Return (x, y) of the center of cell containing provided text 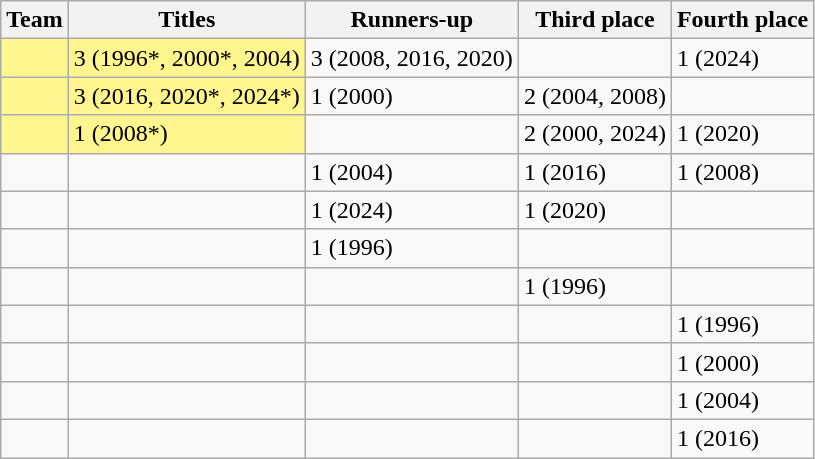
1 (2008*) (186, 134)
Team (35, 20)
Titles (186, 20)
2 (2000, 2024) (594, 134)
3 (2016, 2020*, 2024*) (186, 96)
Third place (594, 20)
Runners-up (412, 20)
Fourth place (742, 20)
1 (2008) (742, 172)
3 (1996*, 2000*, 2004) (186, 58)
2 (2004, 2008) (594, 96)
3 (2008, 2016, 2020) (412, 58)
